Pinpoint the cell where the given text exists, returning its (x, y) midpoint coordinate. 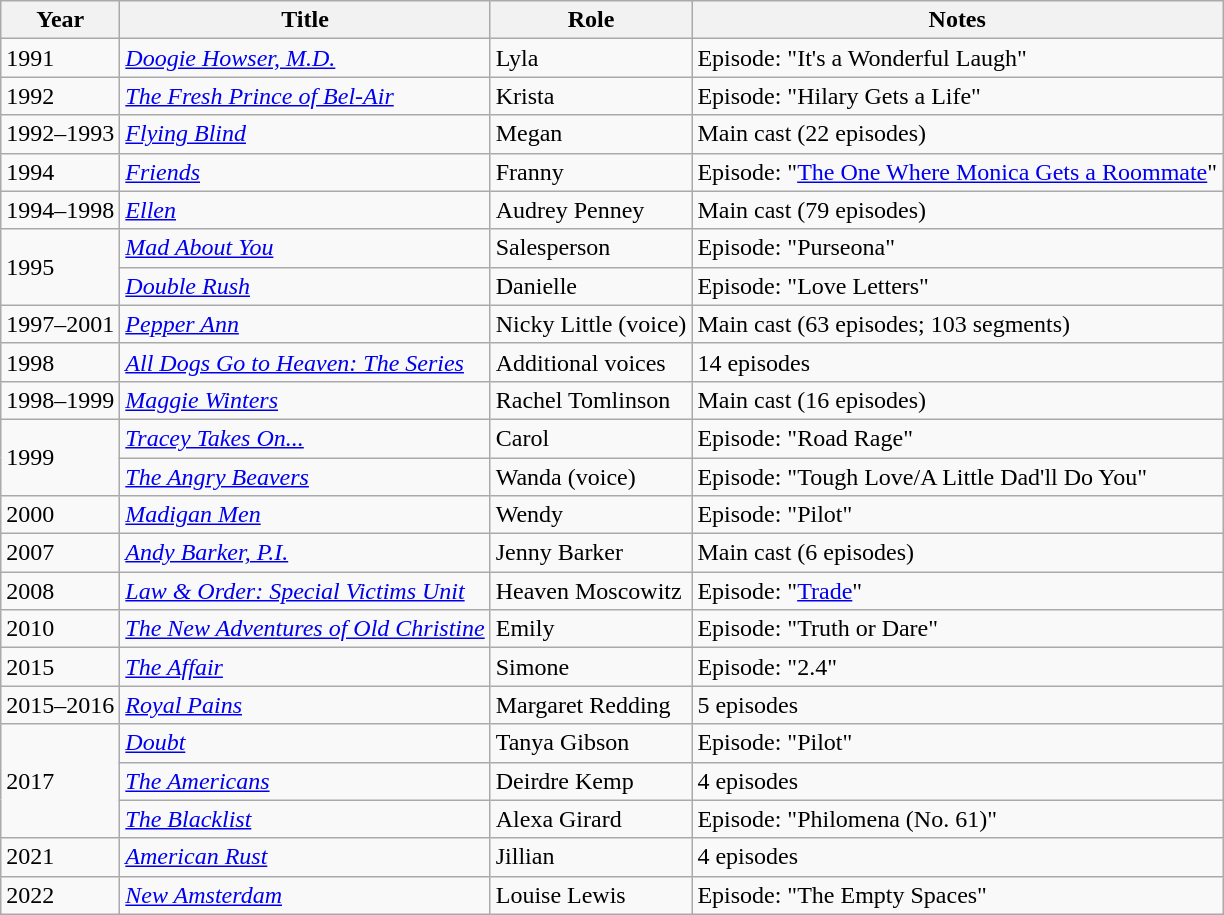
Pepper Ann (305, 324)
1998–1999 (60, 400)
2010 (60, 629)
The Fresh Prince of Bel-Air (305, 96)
Episode: "Road Rage" (958, 438)
Episode: "Truth or Dare" (958, 629)
Franny (591, 172)
American Rust (305, 857)
Louise Lewis (591, 895)
Wanda (voice) (591, 477)
Episode: "Purseona" (958, 248)
Episode: "Trade" (958, 591)
1994 (60, 172)
1992–1993 (60, 134)
Ellen (305, 210)
The New Adventures of Old Christine (305, 629)
Main cast (22 episodes) (958, 134)
Law & Order: Special Victims Unit (305, 591)
All Dogs Go to Heaven: The Series (305, 362)
New Amsterdam (305, 895)
Tracey Takes On... (305, 438)
1992 (60, 96)
Deirdre Kemp (591, 781)
Main cast (79 episodes) (958, 210)
Jillian (591, 857)
Maggie Winters (305, 400)
1995 (60, 267)
Episode: "2.4" (958, 667)
1994–1998 (60, 210)
1997–2001 (60, 324)
Double Rush (305, 286)
Episode: "The Empty Spaces" (958, 895)
Episode: "Tough Love/A Little Dad'll Do You" (958, 477)
Megan (591, 134)
Doogie Howser, M.D. (305, 58)
Audrey Penney (591, 210)
Role (591, 20)
Year (60, 20)
2015 (60, 667)
2000 (60, 515)
Salesperson (591, 248)
Main cast (6 episodes) (958, 553)
Episode: "It's a Wonderful Laugh" (958, 58)
Notes (958, 20)
Krista (591, 96)
Nicky Little (voice) (591, 324)
1991 (60, 58)
The Angry Beavers (305, 477)
2022 (60, 895)
Episode: "The One Where Monica Gets a Roommate" (958, 172)
5 episodes (958, 705)
Emily (591, 629)
2015–2016 (60, 705)
Margaret Redding (591, 705)
Andy Barker, P.I. (305, 553)
Title (305, 20)
Main cast (16 episodes) (958, 400)
Wendy (591, 515)
Jenny Barker (591, 553)
Lyla (591, 58)
Madigan Men (305, 515)
Heaven Moscowitz (591, 591)
The Americans (305, 781)
2008 (60, 591)
Episode: "Philomena (No. 61)" (958, 819)
Episode: "Love Letters" (958, 286)
Royal Pains (305, 705)
2017 (60, 781)
Tanya Gibson (591, 743)
Danielle (591, 286)
Friends (305, 172)
Episode: "Hilary Gets a Life" (958, 96)
Main cast (63 episodes; 103 segments) (958, 324)
14 episodes (958, 362)
Additional voices (591, 362)
Alexa Girard (591, 819)
Carol (591, 438)
Mad About You (305, 248)
Doubt (305, 743)
2021 (60, 857)
The Affair (305, 667)
Rachel Tomlinson (591, 400)
1998 (60, 362)
2007 (60, 553)
The Blacklist (305, 819)
Flying Blind (305, 134)
Simone (591, 667)
1999 (60, 457)
